Locate the cell with the specified text and output its [X, Y] center coordinate. 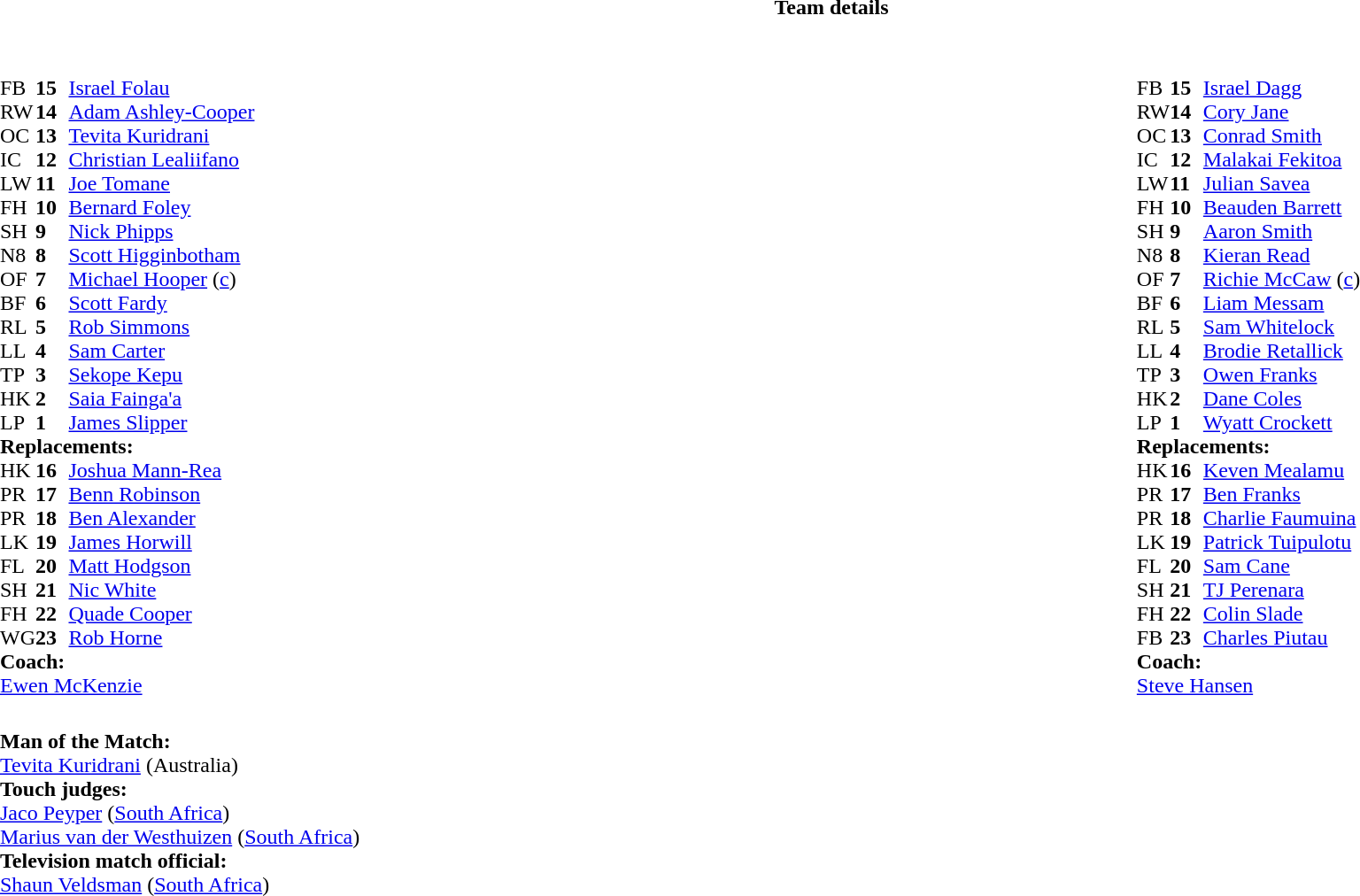
Joe Tomane [161, 184]
Sekope Kepu [161, 375]
Rob Horne [161, 637]
Dane Coles [1282, 398]
Nic White [161, 590]
Julian Savea [1282, 184]
Scott Higginbotham [161, 255]
Israel Dagg [1282, 89]
Israel Folau [161, 89]
Joshua Mann-Rea [161, 471]
Charlie Faumuina [1282, 519]
Sam Cane [1282, 567]
Ewen McKenzie [127, 685]
Ben Franks [1282, 494]
Rob Simmons [161, 328]
Beauden Barrett [1282, 207]
Patrick Tuipulotu [1282, 542]
Tevita Kuridrani [161, 136]
Kieran Read [1282, 255]
Liam Messam [1282, 303]
Matt Hodgson [161, 567]
Sam Whitelock [1282, 328]
Scott Fardy [161, 303]
Nick Phipps [161, 232]
TJ Perenara [1282, 590]
Ben Alexander [161, 519]
Keven Mealamu [1282, 471]
Malakai Fekitoa [1282, 159]
Steve Hansen [1248, 685]
Michael Hooper (c) [161, 280]
Bernard Foley [161, 207]
Richie McCaw (c) [1282, 280]
James Horwill [161, 542]
Cory Jane [1282, 112]
Adam Ashley-Cooper [161, 112]
Conrad Smith [1282, 136]
Sam Carter [161, 351]
Colin Slade [1282, 614]
Christian Lealiifano [161, 159]
Charles Piutau [1282, 637]
Brodie Retallick [1282, 351]
Wyatt Crockett [1282, 423]
Quade Cooper [161, 614]
Saia Fainga'a [161, 398]
James Slipper [161, 423]
Owen Franks [1282, 375]
Aaron Smith [1282, 232]
Benn Robinson [161, 494]
WG [18, 637]
